Find where the given text appears and provide that cell's center as (x, y) coordinate. 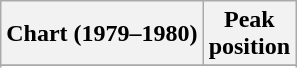
Chart (1979–1980) (102, 34)
Peakposition (249, 34)
